Detect which cell encompasses the target text, then output its [x, y] center coordinate. 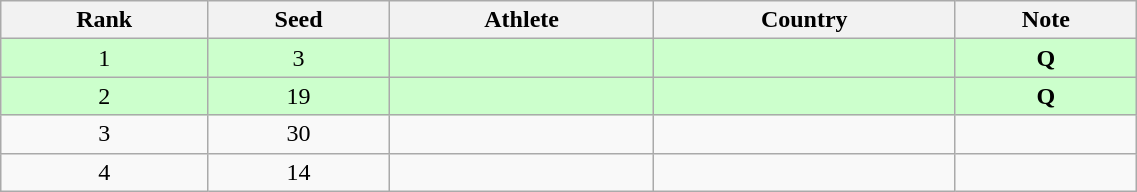
19 [299, 96]
Country [804, 20]
Seed [299, 20]
2 [104, 96]
14 [299, 172]
30 [299, 134]
Rank [104, 20]
Athlete [522, 20]
Note [1046, 20]
1 [104, 58]
4 [104, 172]
